For the text-containing cell, return its midpoint in (X, Y) coordinate format. 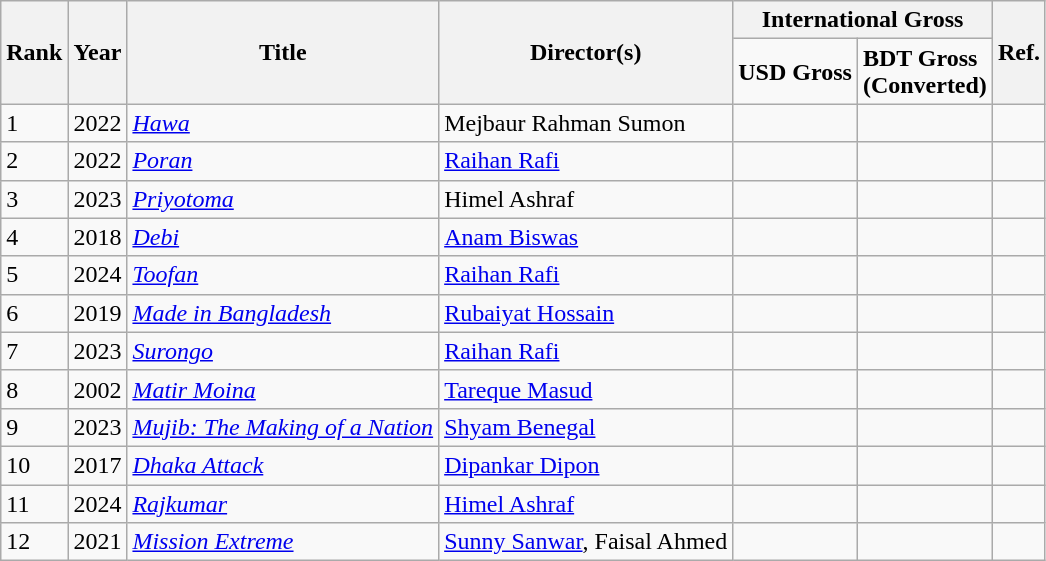
BDT Gross(Converted) (924, 72)
6 (34, 313)
Poran (283, 161)
Director(s) (586, 52)
9 (34, 427)
Tareque Masud (586, 389)
2 (34, 161)
4 (34, 237)
2021 (98, 542)
Hawa (283, 123)
Dhaka Attack (283, 465)
1 (34, 123)
USD Gross (796, 72)
Mission Extreme (283, 542)
Matir Moina (283, 389)
International Gross (863, 20)
7 (34, 351)
3 (34, 199)
Surongo (283, 351)
2019 (98, 313)
Shyam Benegal (586, 427)
11 (34, 503)
Rajkumar (283, 503)
Anam Biswas (586, 237)
2017 (98, 465)
Rank (34, 52)
Mejbaur Rahman Sumon (586, 123)
8 (34, 389)
Dipankar Dipon (586, 465)
Made in Bangladesh (283, 313)
Priyotoma (283, 199)
12 (34, 542)
Year (98, 52)
Debi (283, 237)
Title (283, 52)
2018 (98, 237)
10 (34, 465)
2002 (98, 389)
Toofan (283, 275)
5 (34, 275)
Sunny Sanwar, Faisal Ahmed (586, 542)
Ref. (1018, 52)
Mujib: The Making of a Nation (283, 427)
Rubaiyat Hossain (586, 313)
